Identify which cell holds the provided text, then report its (X, Y) central coordinate. 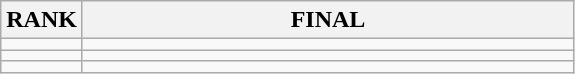
RANK (42, 20)
FINAL (328, 20)
